Search for the cell housing the specified text and yield its (x, y) center coordinate. 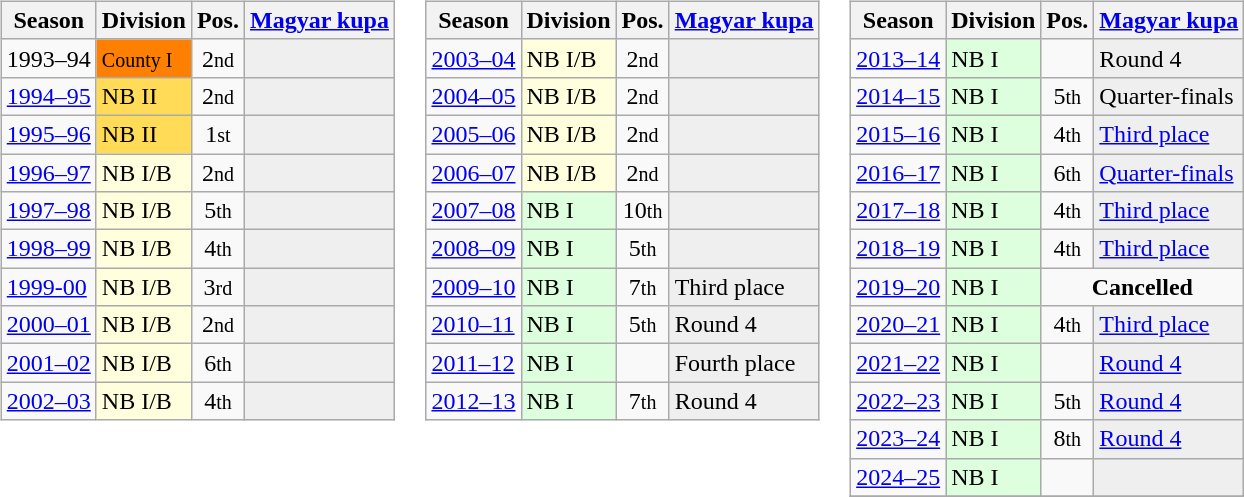
3rd (218, 287)
2000–01 (48, 325)
2018–19 (898, 249)
1st (218, 134)
2008–09 (474, 249)
2001–02 (48, 363)
1998–99 (48, 249)
2003–04 (474, 58)
2006–07 (474, 173)
2007–08 (474, 211)
2024–25 (898, 477)
2019–20 (898, 287)
2022–23 (898, 401)
2012–13 (474, 401)
1995–96 (48, 134)
2005–06 (474, 134)
2011–12 (474, 363)
2004–05 (474, 96)
2014–15 (898, 96)
1999-00 (48, 287)
2020–21 (898, 325)
2010–11 (474, 325)
10th (642, 211)
2016–17 (898, 173)
County I (144, 58)
2023–24 (898, 439)
2013–14 (898, 58)
1994–95 (48, 96)
1997–98 (48, 211)
2002–03 (48, 401)
Fourth place (744, 363)
1996–97 (48, 173)
1993–94 (48, 58)
Cancelled (1142, 287)
2009–10 (474, 287)
2015–16 (898, 134)
8th (1068, 439)
2017–18 (898, 211)
2021–22 (898, 363)
